Identify which cell holds the provided text, then report its (X, Y) central coordinate. 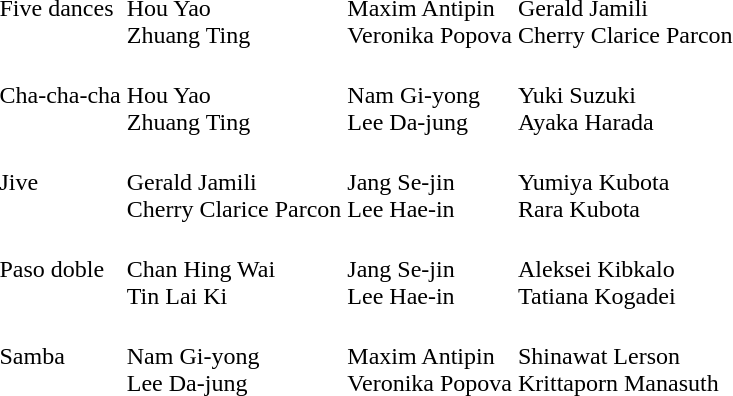
Hou YaoZhuang Ting (234, 95)
Nam Gi-yongLee Da-jung (430, 95)
Chan Hing WaiTin Lai Ki (234, 269)
Gerald JamiliCherry Clarice Parcon (234, 182)
